Extract the (X, Y) coordinate from the center of the cell holding the provided text.  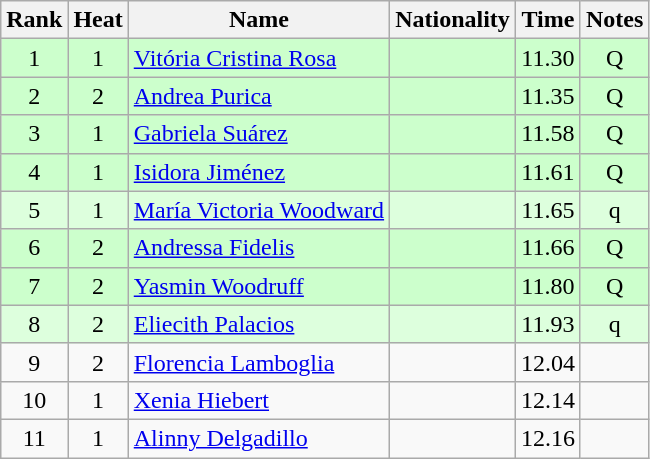
11.35 (548, 96)
11 (34, 438)
4 (34, 172)
Gabriela Suárez (258, 134)
3 (34, 134)
Isidora Jiménez (258, 172)
11.93 (548, 324)
6 (34, 248)
7 (34, 286)
Yasmin Woodruff (258, 286)
María Victoria Woodward (258, 210)
5 (34, 210)
12.16 (548, 438)
Eliecith Palacios (258, 324)
Heat (98, 20)
Alinny Delgadillo (258, 438)
Andressa Fidelis (258, 248)
11.58 (548, 134)
11.66 (548, 248)
Andrea Purica (258, 96)
Time (548, 20)
Name (258, 20)
8 (34, 324)
Notes (614, 20)
Nationality (453, 20)
10 (34, 400)
9 (34, 362)
12.14 (548, 400)
Xenia Hiebert (258, 400)
Vitória Cristina Rosa (258, 58)
11.61 (548, 172)
Florencia Lamboglia (258, 362)
11.65 (548, 210)
11.30 (548, 58)
Rank (34, 20)
11.80 (548, 286)
12.04 (548, 362)
